From the cell containing the given text, extract its center point as (x, y) coordinate. 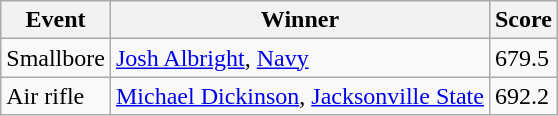
Winner (300, 20)
Michael Dickinson, Jacksonville State (300, 96)
692.2 (523, 96)
Air rifle (56, 96)
Score (523, 20)
Smallbore (56, 58)
679.5 (523, 58)
Event (56, 20)
Josh Albright, Navy (300, 58)
